Pinpoint the cell where the given text exists, returning its [X, Y] midpoint coordinate. 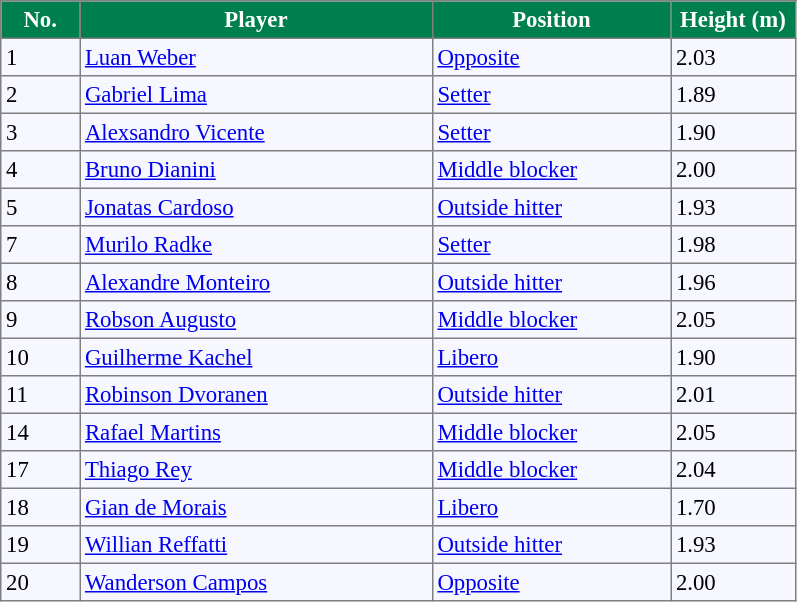
17 [40, 470]
Luan Weber [256, 57]
Position [551, 20]
1.89 [733, 95]
2.04 [733, 470]
Player [256, 20]
8 [40, 282]
1 [40, 57]
4 [40, 170]
Rafael Martins [256, 432]
Bruno Dianini [256, 170]
5 [40, 207]
9 [40, 320]
10 [40, 357]
18 [40, 507]
1.96 [733, 282]
Robson Augusto [256, 320]
14 [40, 432]
Robinson Dvoranen [256, 395]
3 [40, 132]
2 [40, 95]
Wanderson Campos [256, 582]
Height (m) [733, 20]
Jonatas Cardoso [256, 207]
Willian Reffatti [256, 545]
11 [40, 395]
1.70 [733, 507]
Alexsandro Vicente [256, 132]
19 [40, 545]
Murilo Radke [256, 245]
Thiago Rey [256, 470]
Gian de Morais [256, 507]
2.01 [733, 395]
Alexandre Monteiro [256, 282]
Guilherme Kachel [256, 357]
7 [40, 245]
20 [40, 582]
2.03 [733, 57]
Gabriel Lima [256, 95]
1.98 [733, 245]
No. [40, 20]
